Locate the cell with the specified text and output its (X, Y) center coordinate. 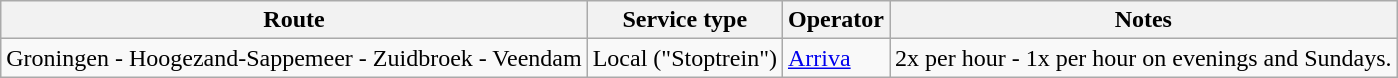
Operator (836, 20)
Service type (684, 20)
Local ("Stoptrein") (684, 58)
Notes (1144, 20)
Groningen - Hoogezand-Sappemeer - Zuidbroek - Veendam (294, 58)
Arriva (836, 58)
2x per hour - 1x per hour on evenings and Sundays. (1144, 58)
Route (294, 20)
